Scan for the cell matching the given text and deliver its [x, y] coordinate at center. 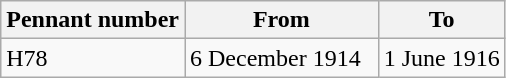
H78 [93, 58]
Pennant number [93, 20]
1 June 1916 [442, 58]
To [442, 20]
From [281, 20]
6 December 1914 [281, 58]
